Identify which cell holds the provided text, then report its (X, Y) central coordinate. 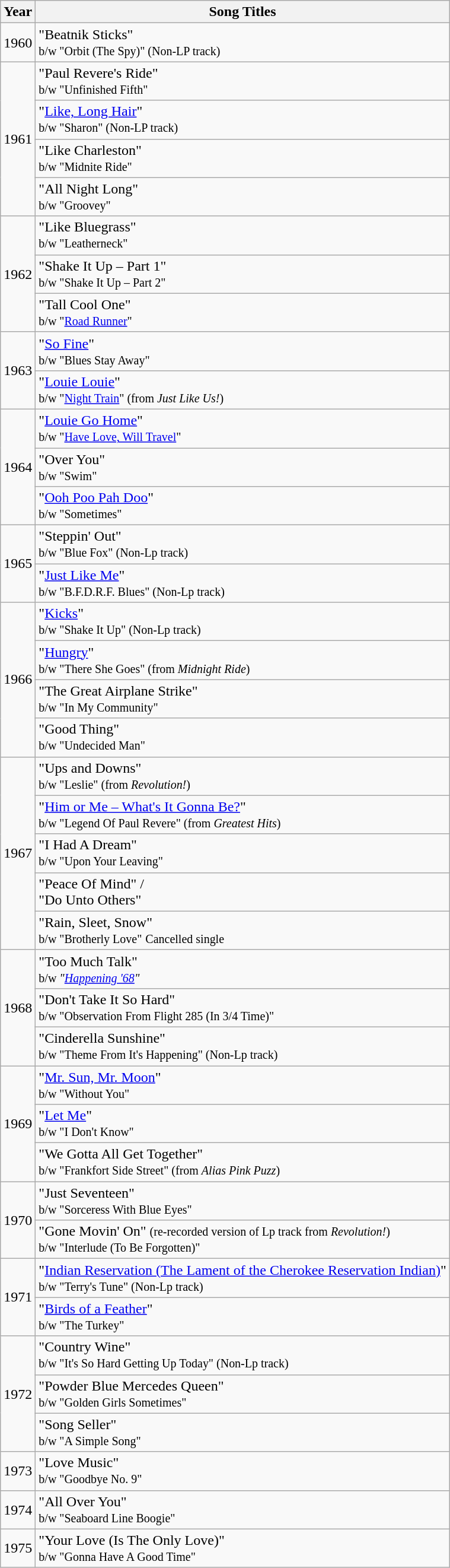
"Tall Cool One"b/w "Road Runner" (242, 312)
"Too Much Talk"b/w "Happening '68" (242, 969)
"Let Me"b/w "I Don't Know" (242, 1124)
"We Gotta All Get Together"b/w "Frankfort Side Street" (from Alias Pink Puzz) (242, 1162)
"All Night Long"b/w "Groovey" (242, 197)
"Hungry"b/w "There She Goes" (from Midnight Ride) (242, 660)
"Steppin' Out"b/w "Blue Fox" (Non-Lp track) (242, 545)
"Beatnik Sticks"b/w "Orbit (The Spy)" (Non-LP track) (242, 43)
1964 (18, 466)
"Indian Reservation (The Lament of the Cherokee Reservation Indian)"b/w "Terry's Tune" (Non-Lp track) (242, 1278)
"Love Music"b/w "Goodbye No. 9" (242, 1471)
1966 (18, 680)
1969 (18, 1124)
Year (18, 12)
"Louie Go Home"b/w "Have Love, Will Travel" (242, 428)
1970 (18, 1220)
"Cinderella Sunshine"b/w "Theme From It's Happening" (Non-Lp track) (242, 1046)
"Gone Movin' On" (re-recorded version of Lp track from Revolution!)b/w "Interlude (To Be Forgotten)" (242, 1239)
"Song Seller"b/w "A Simple Song" (242, 1433)
"Like Bluegrass"b/w "Leatherneck" (242, 235)
"Birds of a Feather"b/w "The Turkey" (242, 1316)
"Him or Me – What's It Gonna Be?"b/w "Legend Of Paul Revere" (from Greatest Hits) (242, 814)
"All Over You"b/w "Seaboard Line Boogie" (242, 1510)
Song Titles (242, 12)
"Powder Blue Mercedes Queen"b/w "Golden Girls Sometimes" (242, 1394)
1960 (18, 43)
1973 (18, 1471)
"Like Charleston"b/w "Midnite Ride" (242, 158)
1963 (18, 370)
"Peace Of Mind" /"Do Unto Others" (242, 891)
"Paul Revere's Ride"b/w "Unfinished Fifth" (242, 81)
"Don't Take It So Hard"b/w "Observation From Flight 285 (In 3/4 Time)" (242, 1008)
"Ooh Poo Pah Doo"b/w "Sometimes" (242, 506)
1974 (18, 1510)
"So Fine"b/w "Blues Stay Away" (242, 351)
1975 (18, 1548)
"Your Love (Is The Only Love)"b/w "Gonna Have A Good Time" (242, 1548)
"Just Seventeen"b/w "Sorceress With Blue Eyes" (242, 1201)
"The Great Airplane Strike"b/w "In My Community" (242, 699)
1965 (18, 564)
"Good Thing"b/w "Undecided Man" (242, 737)
"Kicks"b/w "Shake It Up" (Non-Lp track) (242, 622)
1968 (18, 1008)
1962 (18, 274)
"Ups and Downs"b/w "Leslie" (from Revolution!) (242, 776)
"Mr. Sun, Mr. Moon"b/w "Without You" (242, 1085)
"Just Like Me"b/w "B.F.D.R.F. Blues" (Non-Lp track) (242, 583)
1967 (18, 853)
"Rain, Sleet, Snow"b/w "Brotherly Love" Cancelled single (242, 931)
"Like, Long Hair"b/w "Sharon" (Non-LP track) (242, 120)
1961 (18, 139)
"Country Wine"b/w "It's So Hard Getting Up Today" (Non-Lp track) (242, 1356)
"Shake It Up – Part 1"b/w "Shake It Up – Part 2" (242, 274)
1972 (18, 1394)
"Louie Louie"b/w "Night Train" (from Just Like Us!) (242, 389)
"Over You"b/w "Swim" (242, 466)
"I Had A Dream"b/w "Upon Your Leaving" (242, 853)
1971 (18, 1297)
